Return [x, y] of the center of cell containing provided text 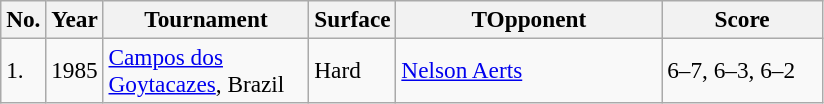
Campos dos Goytacazes, Brazil [206, 70]
1. [24, 70]
6–7, 6–3, 6–2 [742, 70]
1985 [74, 70]
Year [74, 19]
TOpponent [529, 19]
Score [742, 19]
Surface [352, 19]
Hard [352, 70]
Tournament [206, 19]
Nelson Aerts [529, 70]
No. [24, 19]
